Scan for the cell matching the given text and deliver its [x, y] coordinate at center. 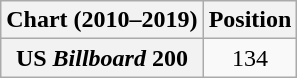
Position [250, 20]
134 [250, 58]
US Billboard 200 [102, 58]
Chart (2010–2019) [102, 20]
